Scan for the cell matching the given text and deliver its [x, y] coordinate at center. 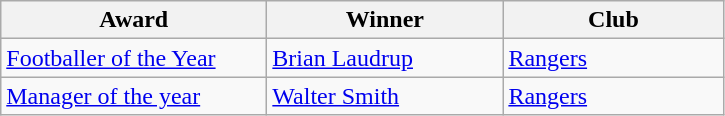
Manager of the year [134, 96]
Brian Laudrup [385, 58]
Walter Smith [385, 96]
Winner [385, 20]
Club [614, 20]
Footballer of the Year [134, 58]
Award [134, 20]
